Find where the given text appears and provide that cell's center as (x, y) coordinate. 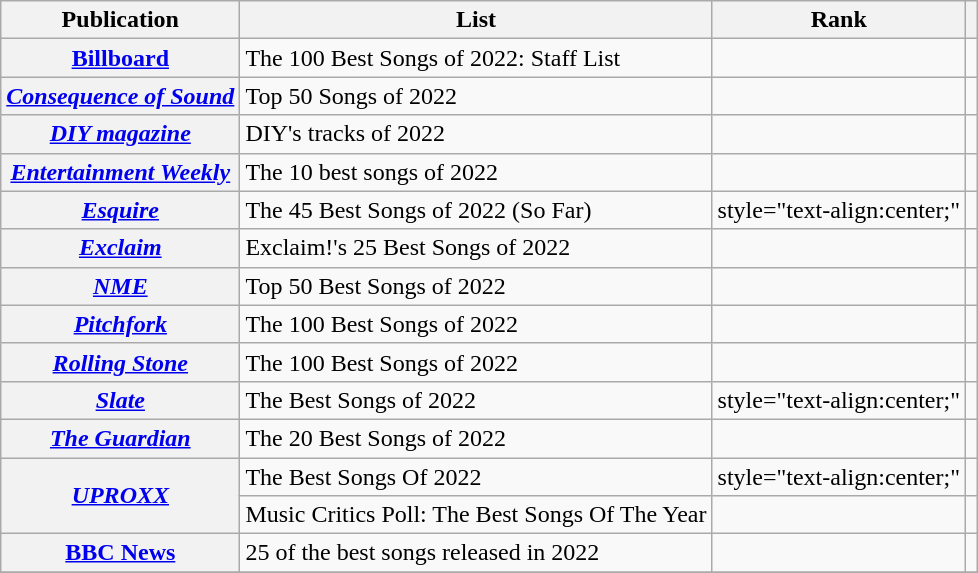
Pitchfork (120, 324)
Rank (838, 20)
The 20 Best Songs of 2022 (476, 438)
The Best Songs Of 2022 (476, 477)
The 100 Best Songs of 2022: Staff List (476, 58)
Slate (120, 400)
DIY magazine (120, 134)
25 of the best songs released in 2022 (476, 553)
The 45 Best Songs of 2022 (So Far) (476, 210)
List (476, 20)
Billboard (120, 58)
Rolling Stone (120, 362)
Top 50 Best Songs of 2022 (476, 286)
Exclaim (120, 248)
NME (120, 286)
The Guardian (120, 438)
Music Critics Poll: The Best Songs Of The Year (476, 515)
The Best Songs of 2022 (476, 400)
Exclaim!'s 25 Best Songs of 2022 (476, 248)
BBC News (120, 553)
DIY's tracks of 2022 (476, 134)
Top 50 Songs of 2022 (476, 96)
Consequence of Sound (120, 96)
UPROXX (120, 496)
Esquire (120, 210)
Entertainment Weekly (120, 172)
The 10 best songs of 2022 (476, 172)
Publication (120, 20)
